Provide the (X, Y) coordinate of the cell's center where the given text is located.  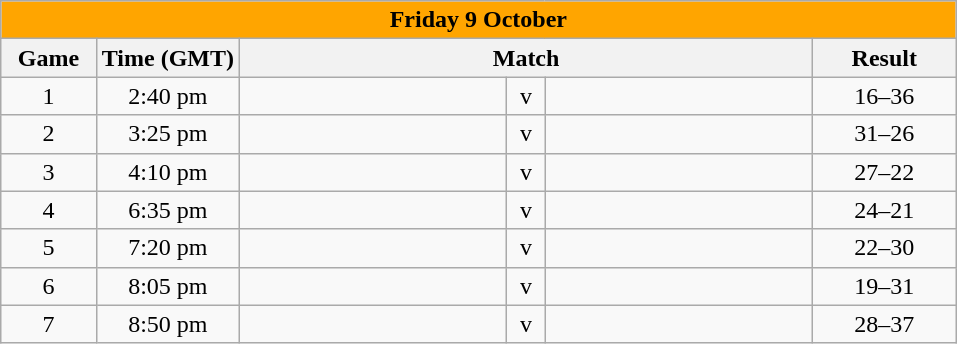
22–30 (884, 248)
3 (49, 172)
8:05 pm (168, 286)
16–36 (884, 96)
Time (GMT) (168, 58)
6:35 pm (168, 210)
2:40 pm (168, 96)
3:25 pm (168, 134)
Match (526, 58)
19–31 (884, 286)
5 (49, 248)
2 (49, 134)
7:20 pm (168, 248)
Friday 9 October (478, 20)
1 (49, 96)
24–21 (884, 210)
31–26 (884, 134)
7 (49, 324)
28–37 (884, 324)
4:10 pm (168, 172)
6 (49, 286)
8:50 pm (168, 324)
27–22 (884, 172)
4 (49, 210)
Game (49, 58)
Result (884, 58)
